Find where the given text appears and provide that cell's center as [X, Y] coordinate. 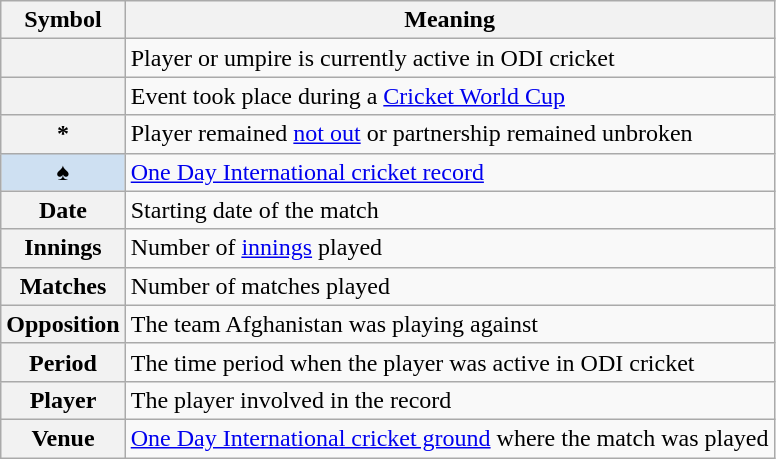
One Day International cricket record [450, 172]
Innings [63, 248]
Matches [63, 286]
Player remained not out or partnership remained unbroken [450, 134]
Period [63, 362]
♠ [63, 172]
Meaning [450, 20]
Starting date of the match [450, 210]
One Day International cricket ground where the match was played [450, 438]
Player or umpire is currently active in ODI cricket [450, 58]
Symbol [63, 20]
The time period when the player was active in ODI cricket [450, 362]
Number of innings played [450, 248]
The player involved in the record [450, 400]
Venue [63, 438]
Number of matches played [450, 286]
* [63, 134]
Event took place during a Cricket World Cup [450, 96]
Opposition [63, 324]
Date [63, 210]
The team Afghanistan was playing against [450, 324]
Player [63, 400]
